Locate the cell with the specified text and output its (X, Y) center coordinate. 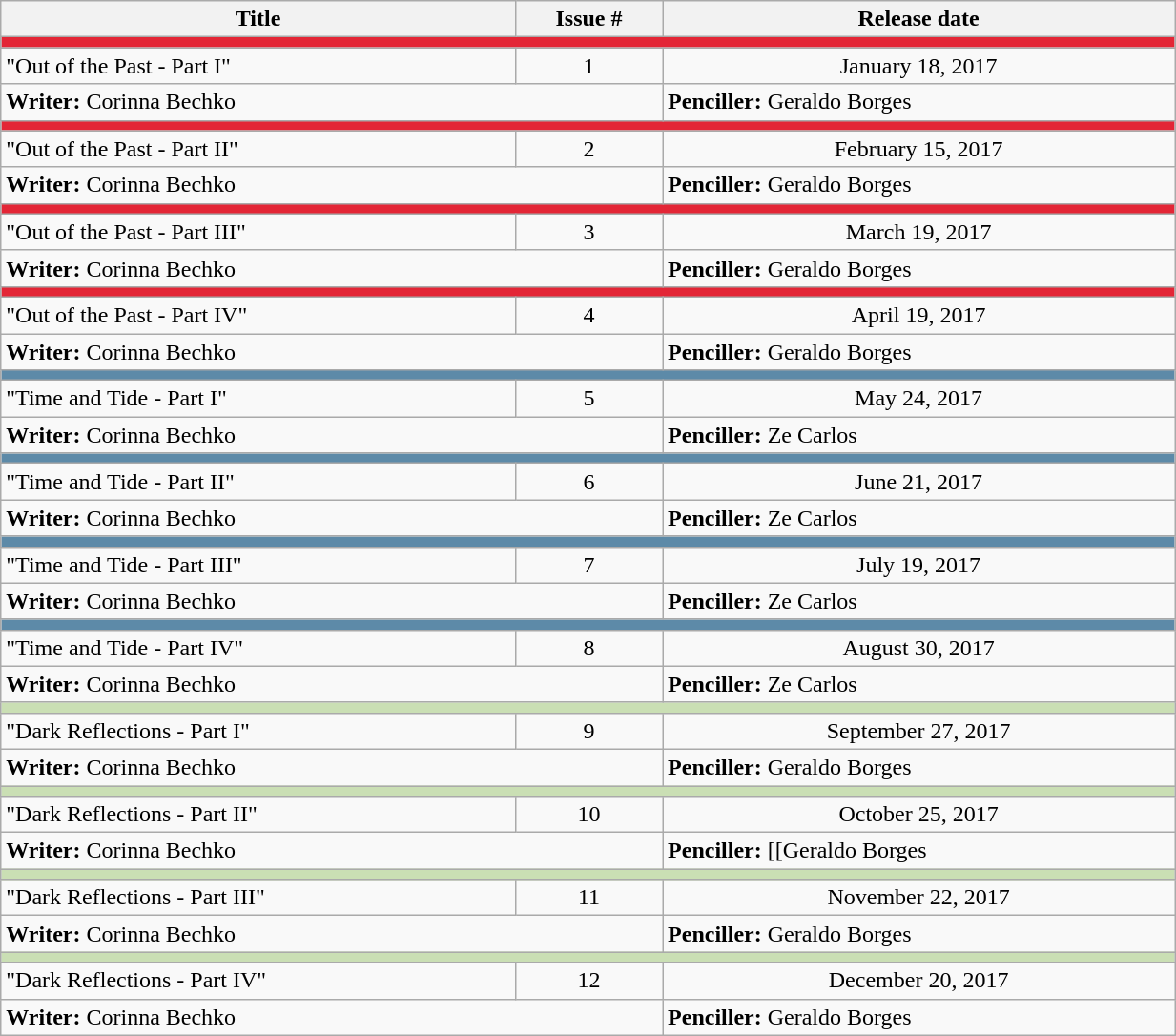
"Time and Tide - Part II" (258, 482)
October 25, 2017 (919, 815)
Release date (919, 19)
6 (588, 482)
"Dark Reflections - Part IV" (258, 981)
September 27, 2017 (919, 731)
"Out of the Past - Part I" (258, 66)
Title (258, 19)
December 20, 2017 (919, 981)
March 19, 2017 (919, 232)
"Dark Reflections - Part II" (258, 815)
Issue # (588, 19)
8 (588, 648)
"Dark Reflections - Part III" (258, 898)
"Out of the Past - Part IV" (258, 315)
"Out of the Past - Part II" (258, 149)
7 (588, 565)
"Out of the Past - Part III" (258, 232)
August 30, 2017 (919, 648)
9 (588, 731)
12 (588, 981)
2 (588, 149)
11 (588, 898)
1 (588, 66)
January 18, 2017 (919, 66)
10 (588, 815)
"Time and Tide - Part IV" (258, 648)
"Time and Tide - Part III" (258, 565)
3 (588, 232)
"Dark Reflections - Part I" (258, 731)
Penciller: [[Geraldo Borges (919, 851)
4 (588, 315)
5 (588, 399)
May 24, 2017 (919, 399)
July 19, 2017 (919, 565)
"Time and Tide - Part I" (258, 399)
June 21, 2017 (919, 482)
April 19, 2017 (919, 315)
November 22, 2017 (919, 898)
February 15, 2017 (919, 149)
